Determine the (x, y) coordinate at the center of the cell enclosing the given text.  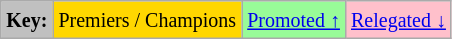
Relegated ↓ (398, 20)
Premiers / Champions (148, 20)
Promoted ↑ (294, 20)
Key: (27, 20)
